Output the [x, y] coordinate of the center of the cell containing the given text.  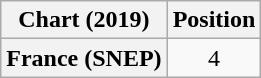
Chart (2019) [84, 20]
Position [214, 20]
4 [214, 58]
France (SNEP) [84, 58]
